Output the [x, y] coordinate of the center of the cell containing the given text.  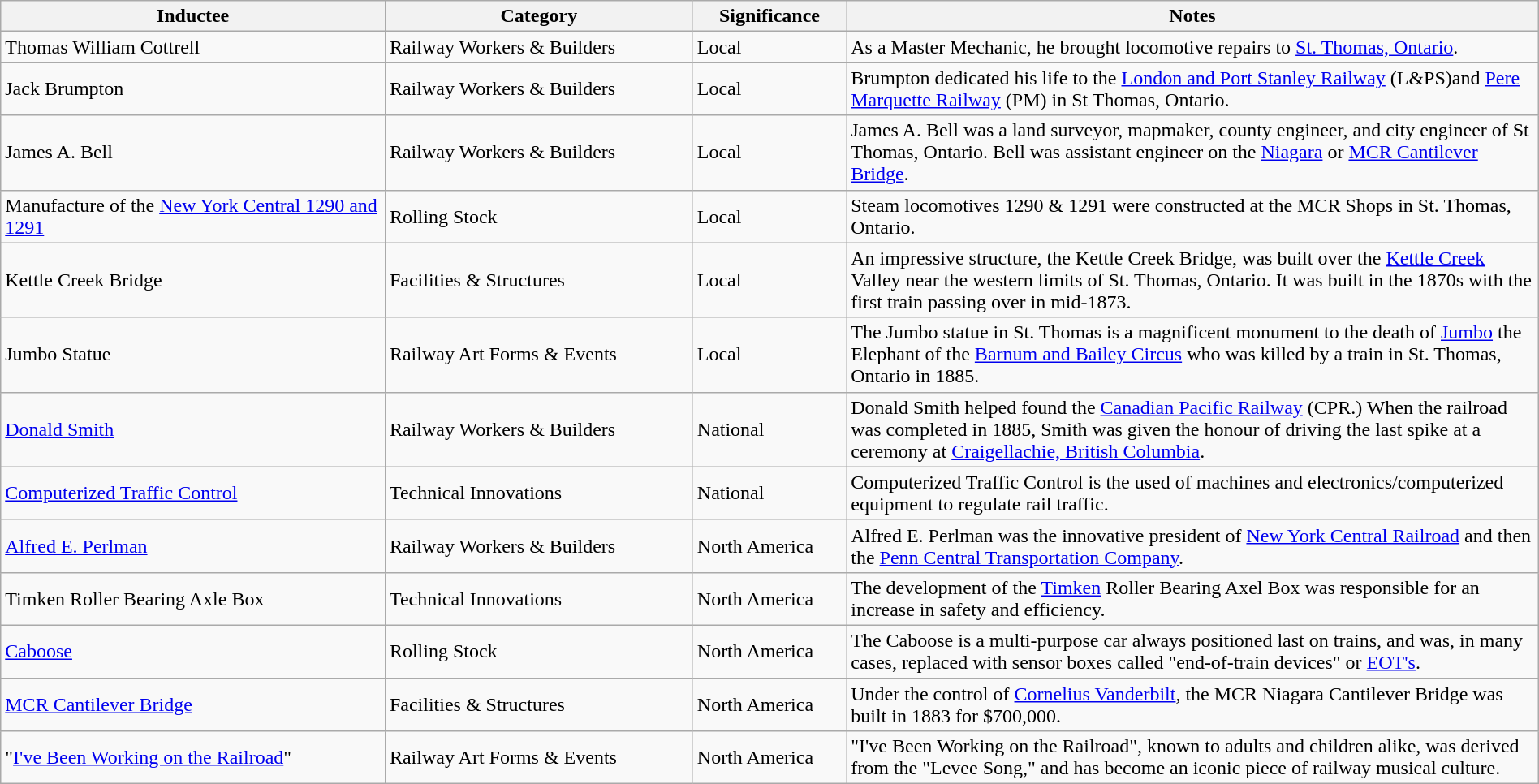
As a Master Mechanic, he brought locomotive repairs to St. Thomas, Ontario. [1193, 47]
Kettle Creek Bridge [193, 280]
Thomas William Cottrell [193, 47]
Under the control of Cornelius Vanderbilt, the MCR Niagara Cantilever Bridge was built in 1883 for $700,000. [1193, 704]
Brumpton dedicated his life to the London and Port Stanley Railway (L&PS)and Pere Marquette Railway (PM) in St Thomas, Ontario. [1193, 89]
Notes [1193, 16]
Caboose [193, 651]
Alfred E. Perlman was the innovative president of New York Central Railroad and then the Penn Central Transportation Company. [1193, 545]
Computerized Traffic Control [193, 493]
Significance [769, 16]
Jack Brumpton [193, 89]
The development of the Timken Roller Bearing Axel Box was responsible for an increase in safety and efficiency. [1193, 599]
"I've Been Working on the Railroad" [193, 758]
Computerized Traffic Control is the used of machines and electronics/computerized equipment to regulate rail traffic. [1193, 493]
Manufacture of the New York Central 1290 and 1291 [193, 216]
Jumbo Statue [193, 355]
Alfred E. Perlman [193, 545]
Timken Roller Bearing Axle Box [193, 599]
Inductee [193, 16]
Steam locomotives 1290 & 1291 were constructed at the MCR Shops in St. Thomas, Ontario. [1193, 216]
MCR Cantilever Bridge [193, 704]
James A. Bell [193, 153]
Donald Smith [193, 429]
Category [539, 16]
